Determine the [X, Y] coordinate at the center of the cell enclosing the given text.  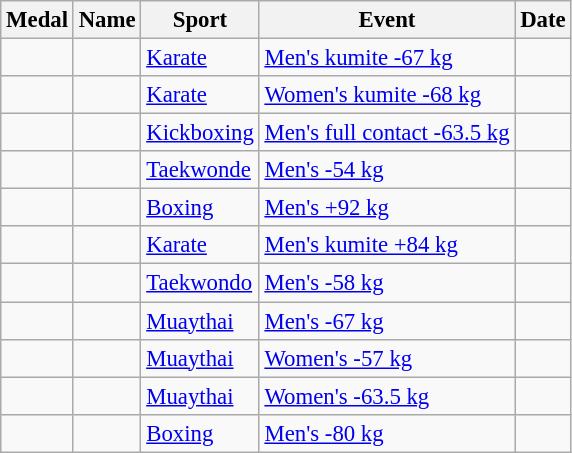
Women's -63.5 kg [387, 396]
Men's kumite +84 kg [387, 245]
Men's -67 kg [387, 321]
Date [543, 20]
Sport [200, 20]
Taekwondo [200, 283]
Kickboxing [200, 133]
Men's full contact -63.5 kg [387, 133]
Men's +92 kg [387, 208]
Men's -58 kg [387, 283]
Event [387, 20]
Men's kumite -67 kg [387, 58]
Men's -54 kg [387, 170]
Men's -80 kg [387, 433]
Women's kumite -68 kg [387, 95]
Women's -57 kg [387, 358]
Name [107, 20]
Taekwonde [200, 170]
Medal [38, 20]
